Scan for the cell matching the given text and deliver its [x, y] coordinate at center. 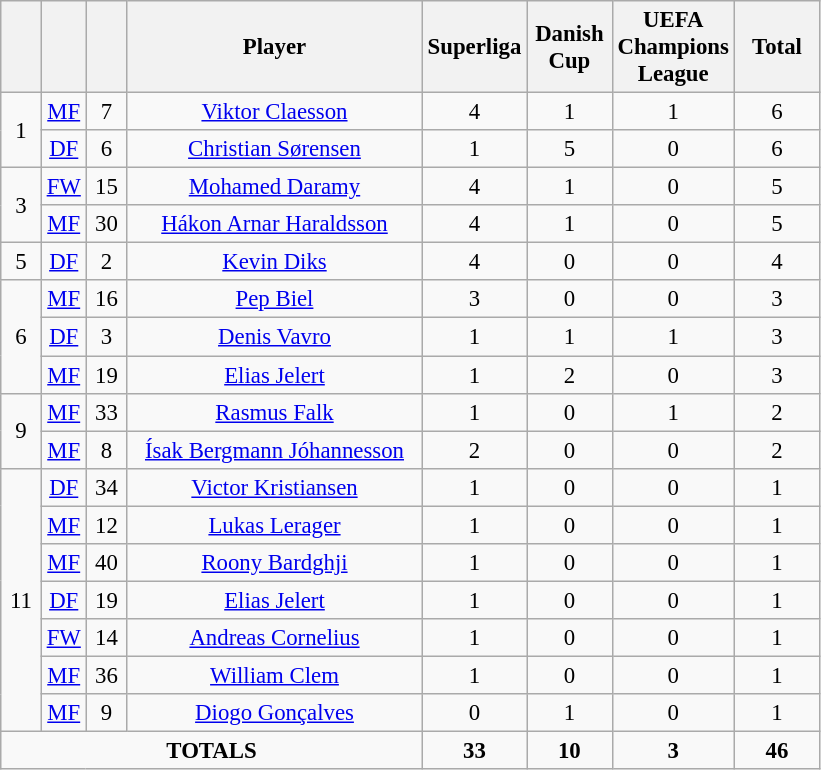
Denis Vavro [275, 337]
40 [106, 563]
Total [777, 47]
30 [106, 224]
Mohamed Daramy [275, 187]
Pep Biel [275, 299]
7 [106, 112]
16 [106, 299]
Superliga [474, 47]
Kevin Diks [275, 262]
11 [22, 600]
14 [106, 638]
Andreas Cornelius [275, 638]
8 [106, 450]
36 [106, 675]
Christian Sørensen [275, 149]
Ísak Bergmann Jóhannesson [275, 450]
Viktor Claesson [275, 112]
William Clem [275, 675]
Roony Bardghji [275, 563]
UEFA Champions League [673, 47]
34 [106, 487]
Hákon Arnar Haraldsson [275, 224]
Rasmus Falk [275, 412]
Diogo Gonçalves [275, 713]
Danish Cup [570, 47]
Player [275, 47]
46 [777, 751]
15 [106, 187]
Victor Kristiansen [275, 487]
TOTALS [212, 751]
10 [570, 751]
12 [106, 525]
Lukas Lerager [275, 525]
